Identify which cell holds the provided text, then report its (X, Y) central coordinate. 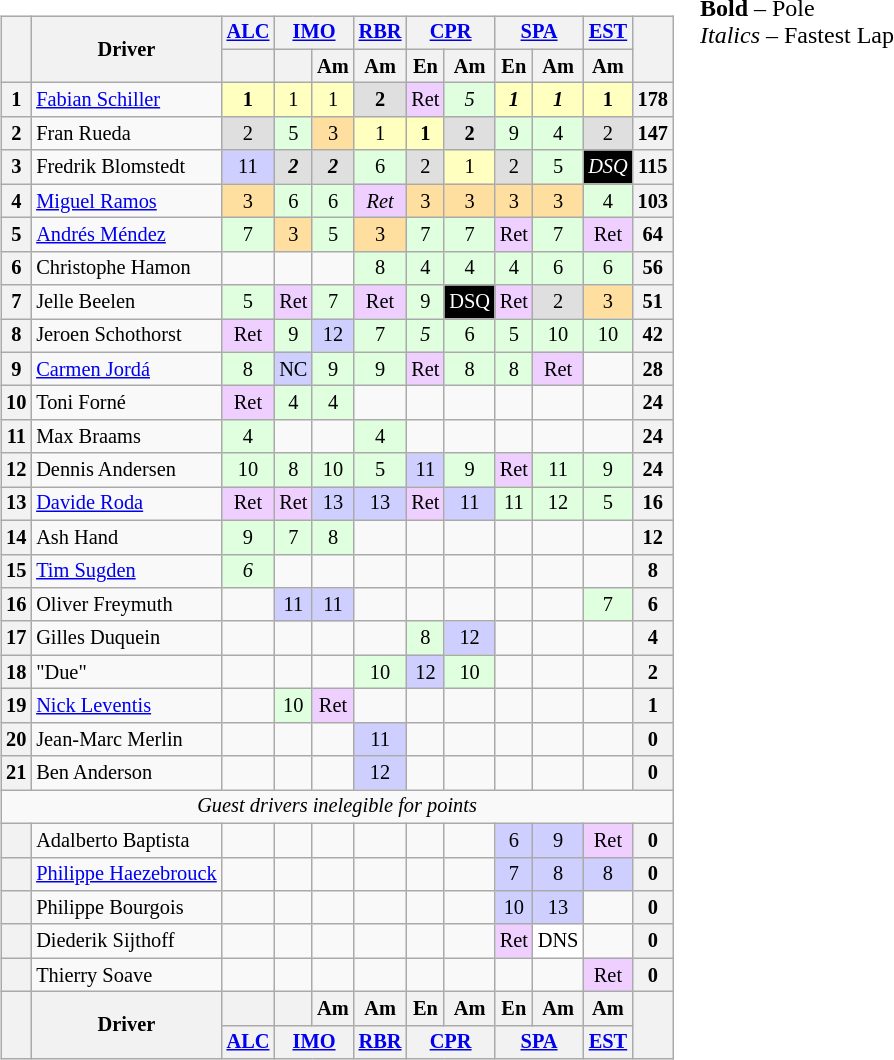
147 (653, 134)
20 (16, 739)
Jelle Beelen (126, 302)
Carmen Jordá (126, 369)
Nick Leventis (126, 706)
15 (16, 571)
Philippe Haezebrouck (126, 874)
"Due" (126, 672)
21 (16, 773)
Ash Hand (126, 537)
Fredrik Blomstedt (126, 167)
19 (16, 706)
Oliver Freymuth (126, 605)
Dennis Andersen (126, 470)
Tim Sugden (126, 571)
56 (653, 268)
103 (653, 201)
Diederik Sijthoff (126, 941)
Fran Rueda (126, 134)
DNS (558, 941)
Christophe Hamon (126, 268)
Guest drivers inelegible for points (337, 807)
Andrés Méndez (126, 235)
Jeroen Schothorst (126, 336)
Gilles Duquein (126, 638)
Toni Forné (126, 403)
178 (653, 100)
Davide Roda (126, 504)
Philippe Bourgois (126, 908)
Fabian Schiller (126, 100)
Thierry Soave (126, 975)
28 (653, 369)
Ben Anderson (126, 773)
14 (16, 537)
Max Braams (126, 437)
NC (293, 369)
Adalberto Baptista (126, 840)
Miguel Ramos (126, 201)
115 (653, 167)
Jean-Marc Merlin (126, 739)
51 (653, 302)
42 (653, 336)
18 (16, 672)
17 (16, 638)
64 (653, 235)
